Locate the cell with the specified text and output its (X, Y) center coordinate. 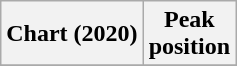
Chart (2020) (72, 34)
Peakposition (189, 34)
